Capture the cell that displays the provided text and extract its (X, Y) central coordinate. 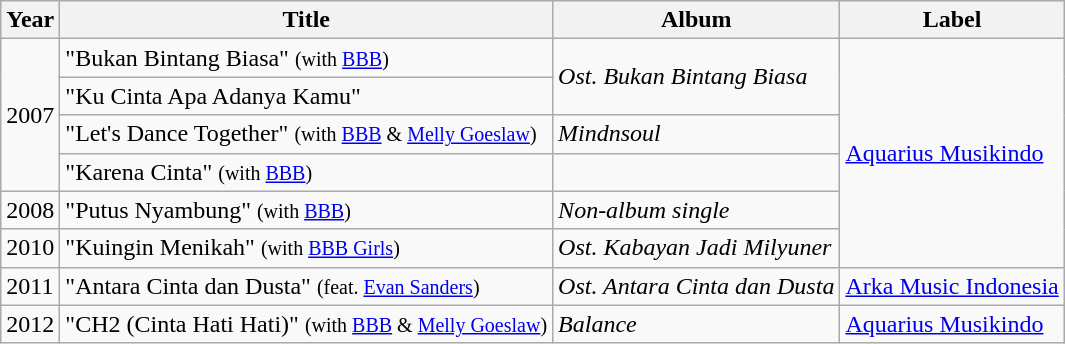
Mindnsoul (696, 134)
Label (952, 20)
2012 (30, 324)
Ost. Kabayan Jadi Milyuner (696, 248)
2007 (30, 115)
Album (696, 20)
"CH2 (Cinta Hati Hati)" (with BBB & Melly Goeslaw) (306, 324)
Arka Music Indonesia (952, 286)
Balance (696, 324)
2010 (30, 248)
"Bukan Bintang Biasa" (with BBB) (306, 58)
2008 (30, 210)
Year (30, 20)
Non-album single (696, 210)
Ost. Antara Cinta dan Dusta (696, 286)
2011 (30, 286)
"Kuingin Menikah" (with BBB Girls) (306, 248)
Title (306, 20)
"Putus Nyambung" (with BBB) (306, 210)
Ost. Bukan Bintang Biasa (696, 77)
"Karena Cinta" (with BBB) (306, 172)
"Let's Dance Together" (with BBB & Melly Goeslaw) (306, 134)
"Antara Cinta dan Dusta" (feat. Evan Sanders) (306, 286)
"Ku Cinta Apa Adanya Kamu" (306, 96)
